Return the [x, y] coordinate for the center point of the cell that contains the specified text.  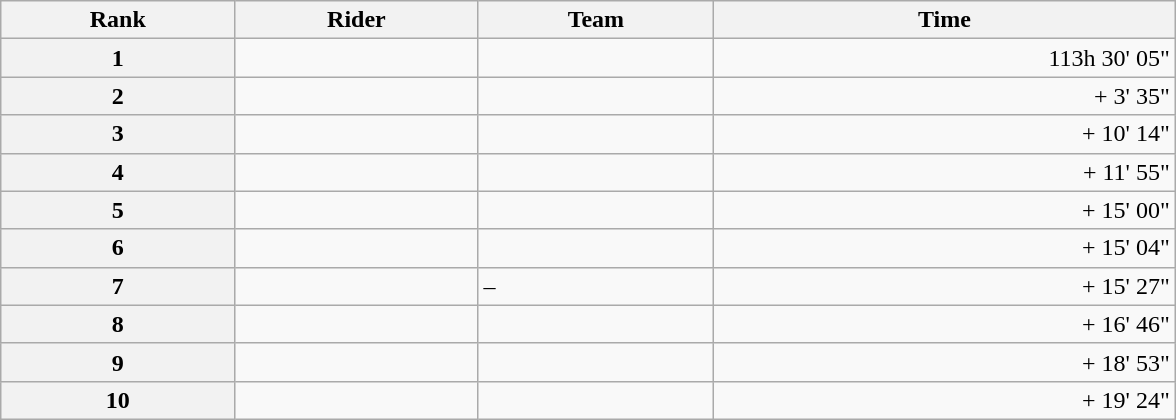
+ 3' 35" [945, 96]
– [596, 286]
+ 11' 55" [945, 172]
+ 16' 46" [945, 324]
113h 30' 05" [945, 58]
Rank [118, 20]
+ 19' 24" [945, 400]
+ 15' 00" [945, 210]
+ 10' 14" [945, 134]
9 [118, 362]
4 [118, 172]
+ 18' 53" [945, 362]
1 [118, 58]
7 [118, 286]
+ 15' 04" [945, 248]
6 [118, 248]
Rider [356, 20]
Time [945, 20]
5 [118, 210]
+ 15' 27" [945, 286]
10 [118, 400]
8 [118, 324]
2 [118, 96]
Team [596, 20]
3 [118, 134]
